Provide the [x, y] coordinate of the cell's center where the given text is located.  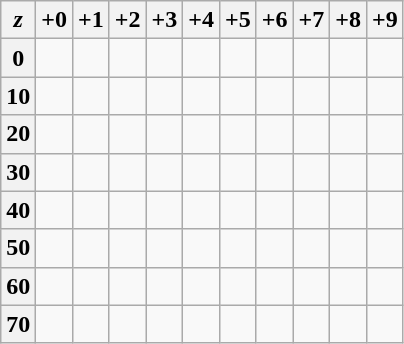
+9 [386, 20]
70 [18, 324]
40 [18, 210]
20 [18, 134]
+0 [54, 20]
+4 [202, 20]
+5 [238, 20]
60 [18, 286]
30 [18, 172]
50 [18, 248]
0 [18, 58]
+3 [164, 20]
+2 [128, 20]
+7 [312, 20]
10 [18, 96]
+1 [92, 20]
+6 [274, 20]
z [18, 20]
+8 [348, 20]
